Scan for the cell matching the given text and deliver its [x, y] coordinate at center. 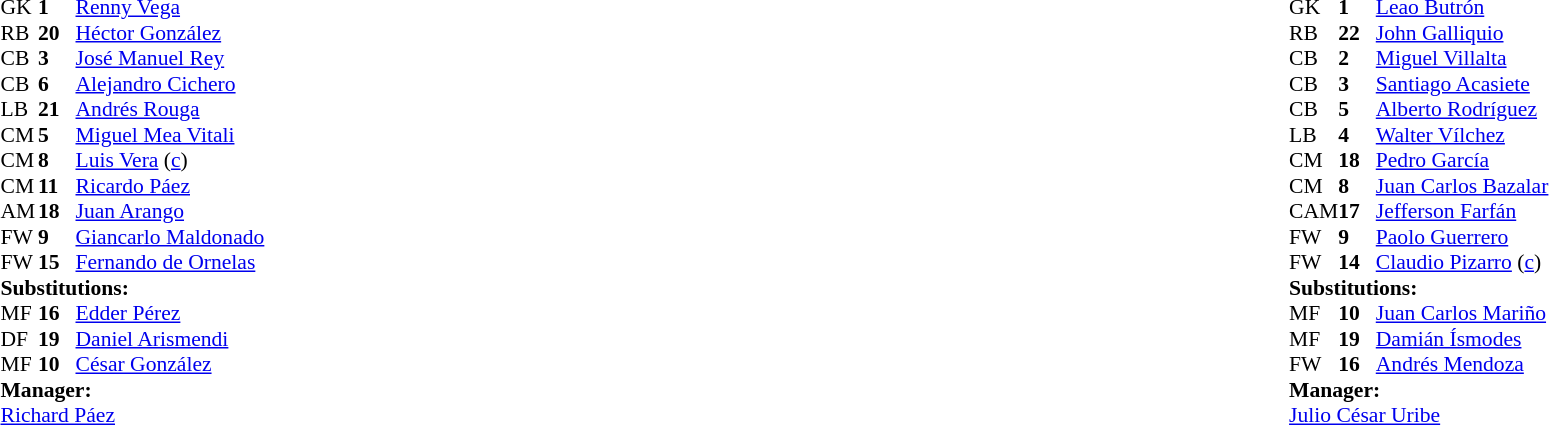
AM [19, 211]
14 [1357, 263]
Jefferson Farfán [1462, 211]
Edder Pérez [170, 313]
Luis Vera (c) [170, 161]
21 [57, 109]
Damián Ísmodes [1462, 339]
11 [57, 186]
Daniel Arismendi [170, 339]
4 [1357, 135]
Andrés Rouga [170, 109]
Juan Carlos Mariño [1462, 313]
DF [19, 339]
Juan Carlos Bazalar [1462, 186]
Miguel Villalta [1462, 59]
Fernando de Ornelas [170, 263]
CAM [1314, 211]
Alejandro Cichero [170, 84]
20 [57, 33]
Paolo Guerrero [1462, 237]
Andrés Mendoza [1462, 365]
15 [57, 263]
Santiago Acasiete [1462, 84]
José Manuel Rey [170, 59]
Alberto Rodríguez [1462, 109]
Giancarlo Maldonado [170, 237]
Miguel Mea Vitali [170, 135]
22 [1357, 33]
Ricardo Páez [170, 186]
6 [57, 84]
2 [1357, 59]
Walter Vílchez [1462, 135]
Juan Arango [170, 211]
César González [170, 365]
Pedro García [1462, 161]
Héctor González [170, 33]
John Galliquio [1462, 33]
Claudio Pizarro (c) [1462, 263]
17 [1357, 211]
